Search for the cell housing the specified text and yield its (X, Y) center coordinate. 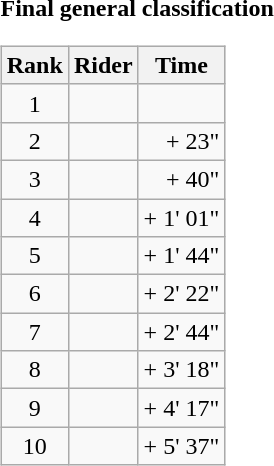
+ 1' 44" (182, 256)
6 (34, 294)
3 (34, 179)
5 (34, 256)
+ 2' 22" (182, 294)
+ 40" (182, 179)
Rank (34, 65)
+ 5' 37" (182, 446)
Rider (103, 65)
+ 1' 01" (182, 217)
10 (34, 446)
Time (182, 65)
9 (34, 408)
+ 23" (182, 141)
+ 2' 44" (182, 332)
+ 3' 18" (182, 370)
+ 4' 17" (182, 408)
8 (34, 370)
7 (34, 332)
1 (34, 103)
4 (34, 217)
2 (34, 141)
